Return the (X, Y) coordinate for the center point of the cell that contains the specified text.  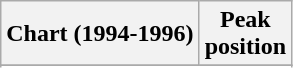
Peakposition (245, 34)
Chart (1994-1996) (100, 34)
